Locate the cell with the specified text and output its [x, y] center coordinate. 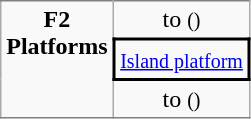
Island platform [182, 60]
F2Platforms [58, 60]
